Identify which cell holds the provided text, then report its (x, y) central coordinate. 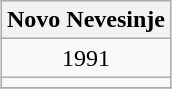
Novo Nevesinje (86, 20)
1991 (86, 58)
